Identify which cell holds the provided text, then report its [x, y] central coordinate. 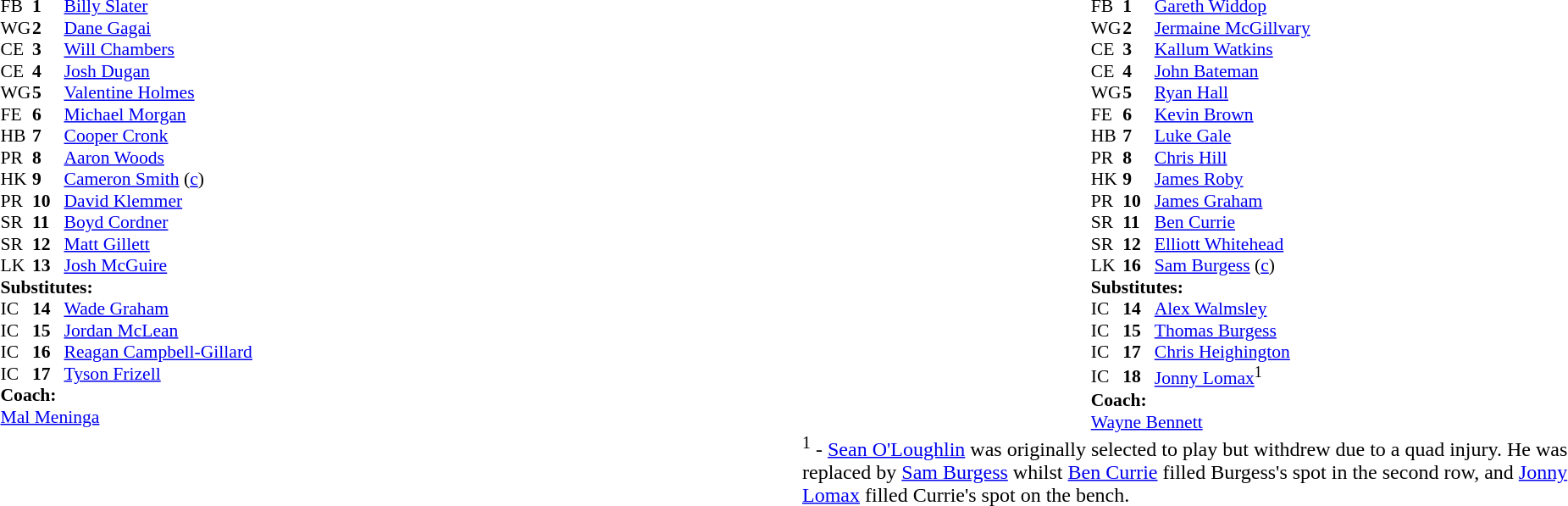
Alex Walmsley [1233, 309]
Luke Gale [1233, 136]
Michael Morgan [158, 114]
Kevin Brown [1233, 114]
Sam Burgess (c) [1233, 265]
Chris Hill [1233, 158]
13 [48, 265]
Ben Currie [1233, 223]
Mal Meninga [125, 417]
Dane Gagai [158, 28]
Jermaine McGillvary [1233, 28]
Ryan Hall [1233, 92]
John Bateman [1233, 71]
Wayne Bennett [1201, 422]
Kallum Watkins [1233, 50]
Wade Graham [158, 309]
Jonny Lomax1 [1233, 376]
Chris Heighington [1233, 352]
Matt Gillett [158, 244]
Josh McGuire [158, 265]
Boyd Cordner [158, 223]
Tyson Frizell [158, 374]
James Graham [1233, 201]
Valentine Holmes [158, 92]
Will Chambers [158, 50]
Thomas Burgess [1233, 331]
Reagan Campbell-Gillard [158, 352]
18 [1139, 376]
Aaron Woods [158, 158]
Cameron Smith (c) [158, 179]
James Roby [1233, 179]
Jordan McLean [158, 331]
Josh Dugan [158, 71]
David Klemmer [158, 201]
Cooper Cronk [158, 136]
Elliott Whitehead [1233, 244]
